Find where the given text appears and provide that cell's center as [x, y] coordinate. 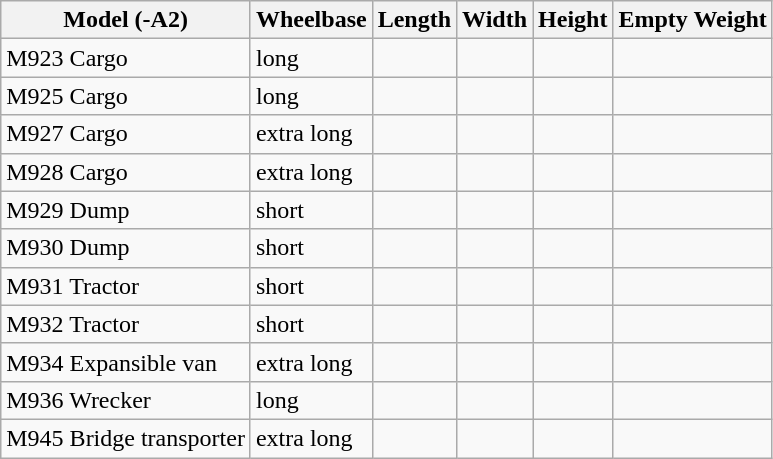
M934 Expansible van [126, 362]
Model (-A2) [126, 20]
M927 Cargo [126, 134]
M930 Dump [126, 248]
M928 Cargo [126, 172]
Width [495, 20]
Wheelbase [311, 20]
M945 Bridge transporter [126, 438]
Empty Weight [692, 20]
M932 Tractor [126, 324]
Height [573, 20]
M931 Tractor [126, 286]
M925 Cargo [126, 96]
M923 Cargo [126, 58]
Length [414, 20]
M936 Wrecker [126, 400]
M929 Dump [126, 210]
